Identify which cell holds the provided text, then report its [x, y] central coordinate. 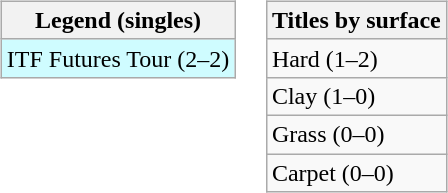
ITF Futures Tour (2–2) [118, 58]
Legend (singles) [118, 20]
Carpet (0–0) [356, 173]
Clay (1–0) [356, 96]
Hard (1–2) [356, 58]
Titles by surface [356, 20]
Grass (0–0) [356, 134]
